For the text-containing cell, return its midpoint in (x, y) coordinate format. 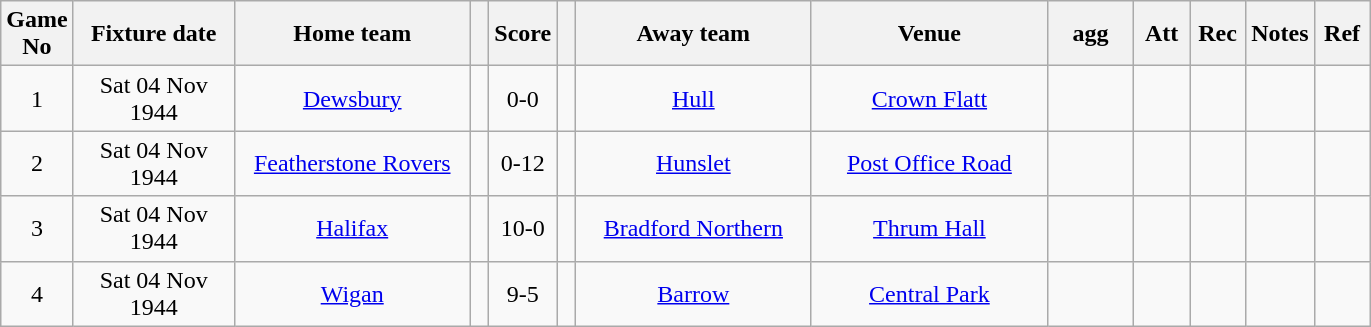
agg (1090, 34)
10-0 (523, 228)
Thrum Hall (929, 228)
Barrow (693, 294)
1 (37, 98)
Hull (693, 98)
3 (37, 228)
Venue (929, 34)
Away team (693, 34)
Bradford Northern (693, 228)
Att (1162, 34)
Rec (1218, 34)
Featherstone Rovers (352, 164)
Home team (352, 34)
Halifax (352, 228)
Notes (1280, 34)
Game No (37, 34)
Dewsbury (352, 98)
Ref (1342, 34)
Hunslet (693, 164)
9-5 (523, 294)
Crown Flatt (929, 98)
Central Park (929, 294)
0-0 (523, 98)
Score (523, 34)
Fixture date (154, 34)
Wigan (352, 294)
2 (37, 164)
4 (37, 294)
0-12 (523, 164)
Post Office Road (929, 164)
